Search for the cell housing the specified text and yield its [x, y] center coordinate. 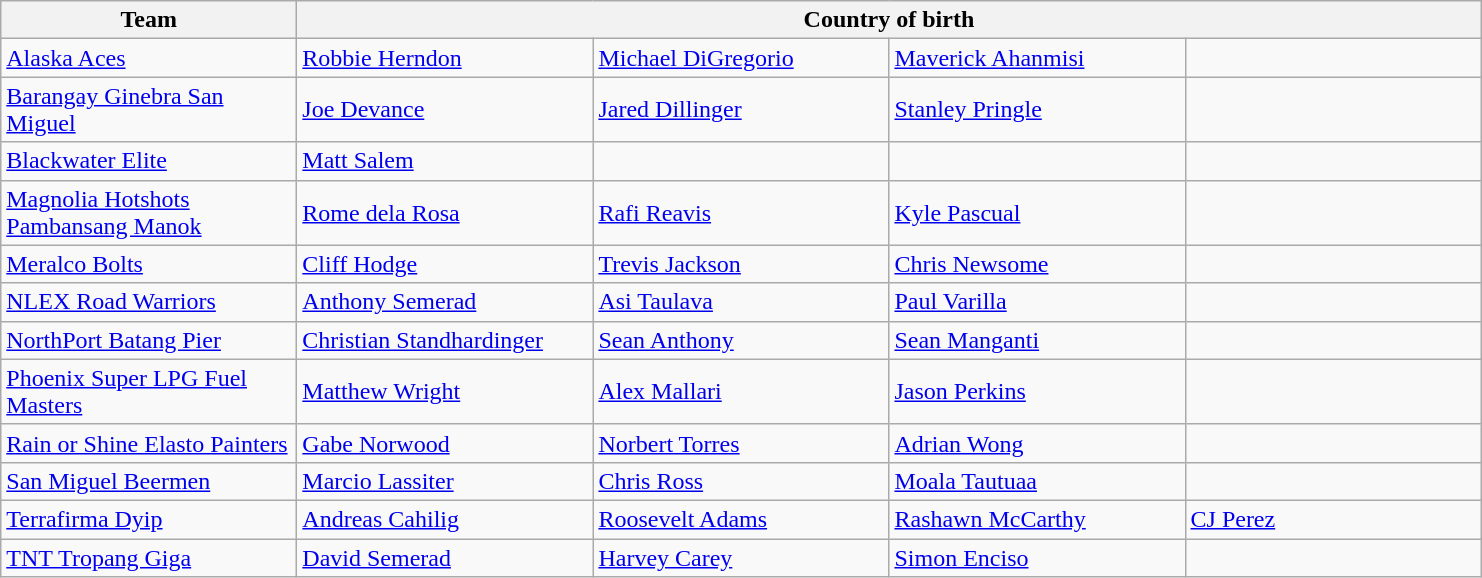
Matt Salem [445, 161]
Joe Devance [445, 110]
Blackwater Elite [149, 161]
Stanley Pringle [1037, 110]
Team [149, 20]
Rashawn McCarthy [1037, 519]
Paul Varilla [1037, 302]
Andreas Cahilig [445, 519]
Barangay Ginebra San Miguel [149, 110]
Roosevelt Adams [741, 519]
Simon Enciso [1037, 557]
Terrafirma Dyip [149, 519]
Magnolia Hotshots Pambansang Manok [149, 212]
Harvey Carey [741, 557]
Chris Newsome [1037, 264]
Robbie Herndon [445, 58]
NorthPort Batang Pier [149, 340]
Gabe Norwood [445, 443]
Marcio Lassiter [445, 481]
Chris Ross [741, 481]
Maverick Ahanmisi [1037, 58]
Rain or Shine Elasto Painters [149, 443]
Kyle Pascual [1037, 212]
Meralco Bolts [149, 264]
Norbert Torres [741, 443]
Rafi Reavis [741, 212]
Michael DiGregorio [741, 58]
TNT Tropang Giga [149, 557]
Asi Taulava [741, 302]
Alex Mallari [741, 392]
Moala Tautuaa [1037, 481]
David Semerad [445, 557]
Christian Standhardinger [445, 340]
Trevis Jackson [741, 264]
Rome dela Rosa [445, 212]
Jared Dillinger [741, 110]
San Miguel Beermen [149, 481]
Anthony Semerad [445, 302]
Jason Perkins [1037, 392]
Phoenix Super LPG Fuel Masters [149, 392]
Adrian Wong [1037, 443]
Cliff Hodge [445, 264]
NLEX Road Warriors [149, 302]
CJ Perez [1333, 519]
Alaska Aces [149, 58]
Sean Anthony [741, 340]
Country of birth [889, 20]
Matthew Wright [445, 392]
Sean Manganti [1037, 340]
